Output the (X, Y) coordinate of the center of the cell containing the given text.  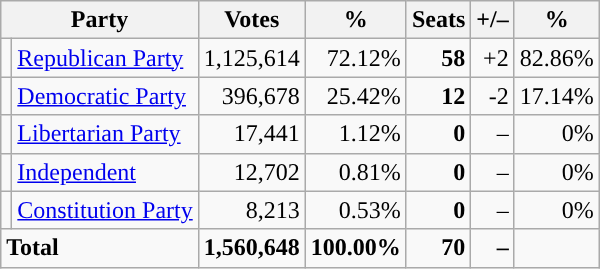
17.14% (556, 96)
82.86% (556, 58)
Democratic Party (105, 96)
8,213 (252, 210)
Total (100, 248)
58 (438, 58)
1,125,614 (252, 58)
72.12% (356, 58)
Libertarian Party (105, 134)
Votes (252, 20)
Constitution Party (105, 210)
17,441 (252, 134)
Republican Party (105, 58)
0.81% (356, 172)
0.53% (356, 210)
Independent (105, 172)
12 (438, 96)
25.42% (356, 96)
70 (438, 248)
Party (100, 20)
+/– (492, 20)
+2 (492, 58)
-2 (492, 96)
396,678 (252, 96)
12,702 (252, 172)
Seats (438, 20)
1,560,648 (252, 248)
1.12% (356, 134)
100.00% (356, 248)
